Return the (X, Y) coordinate for the center point of the cell that contains the specified text.  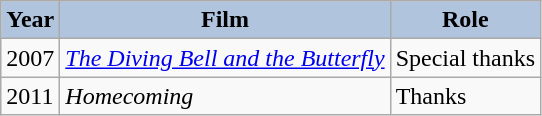
2011 (30, 96)
Thanks (465, 96)
2007 (30, 58)
Year (30, 20)
Special thanks (465, 58)
Role (465, 20)
The Diving Bell and the Butterfly (225, 58)
Homecoming (225, 96)
Film (225, 20)
